From the cell containing the given text, extract its center point as (x, y) coordinate. 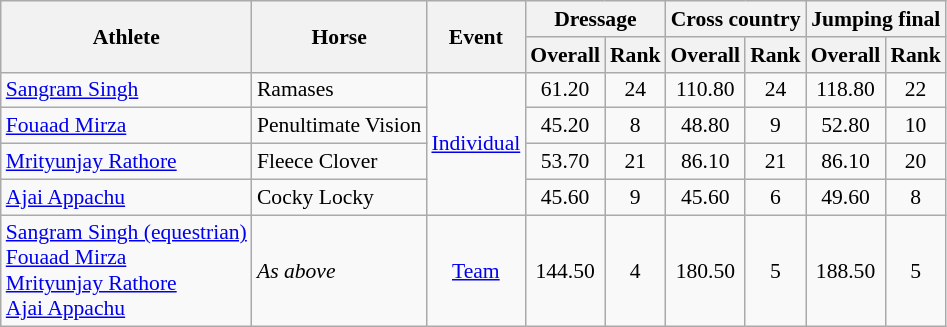
61.20 (565, 90)
45.20 (565, 126)
180.50 (705, 271)
Ramases (340, 90)
Penultimate Vision (340, 126)
Cocky Locky (340, 197)
53.70 (565, 162)
Fouaad Mirza (126, 126)
49.60 (846, 197)
Individual (476, 143)
Athlete (126, 36)
Team (476, 271)
22 (916, 90)
Mrityunjay Rathore (126, 162)
Fleece Clover (340, 162)
188.50 (846, 271)
Ajai Appachu (126, 197)
118.80 (846, 90)
110.80 (705, 90)
52.80 (846, 126)
Sangram Singh (126, 90)
48.80 (705, 126)
Sangram Singh (equestrian)Fouaad MirzaMrityunjay RathoreAjai Appachu (126, 271)
10 (916, 126)
As above (340, 271)
20 (916, 162)
144.50 (565, 271)
Horse (340, 36)
4 (636, 271)
Dressage (595, 19)
Jumping final (876, 19)
Event (476, 36)
Cross country (735, 19)
6 (776, 197)
